Pinpoint the cell where the given text exists, returning its (X, Y) midpoint coordinate. 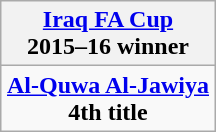
Iraq FA Cup2015–16 winner (108, 34)
Al-Quwa Al-Jawiya4th title (108, 98)
